Pinpoint the cell where the given text exists, returning its [X, Y] midpoint coordinate. 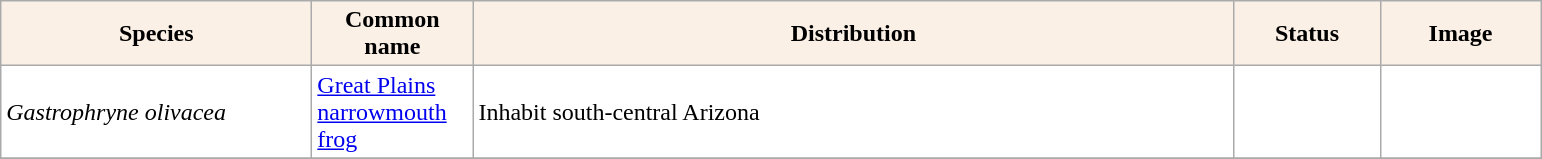
Common name [392, 34]
Status [1307, 34]
Distribution [854, 34]
Great Plains narrowmouth frog [392, 112]
Image [1460, 34]
Gastrophryne olivacea [156, 112]
Species [156, 34]
Inhabit south-central Arizona [854, 112]
